Scan for the cell matching the given text and deliver its (X, Y) coordinate at center. 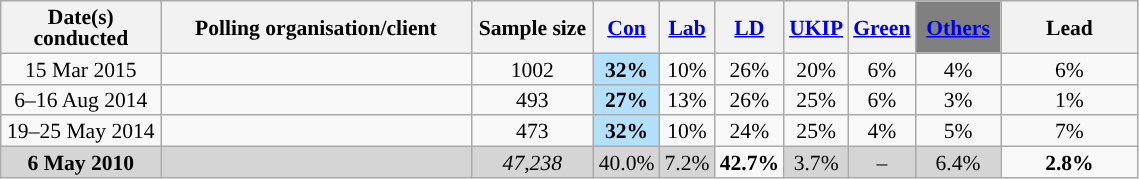
24% (750, 132)
3.7% (816, 162)
6–16 Aug 2014 (81, 100)
Polling organisation/client (316, 27)
7.2% (688, 162)
19–25 May 2014 (81, 132)
Lab (688, 27)
40.0% (627, 162)
7% (1070, 132)
493 (532, 100)
Con (627, 27)
– (882, 162)
27% (627, 100)
6.4% (958, 162)
1002 (532, 68)
5% (958, 132)
42.7% (750, 162)
2.8% (1070, 162)
Date(s)conducted (81, 27)
Green (882, 27)
3% (958, 100)
20% (816, 68)
13% (688, 100)
15 Mar 2015 (81, 68)
LD (750, 27)
Sample size (532, 27)
Lead (1070, 27)
Others (958, 27)
47,238 (532, 162)
UKIP (816, 27)
6 May 2010 (81, 162)
1% (1070, 100)
473 (532, 132)
